Search for the cell housing the specified text and yield its (x, y) center coordinate. 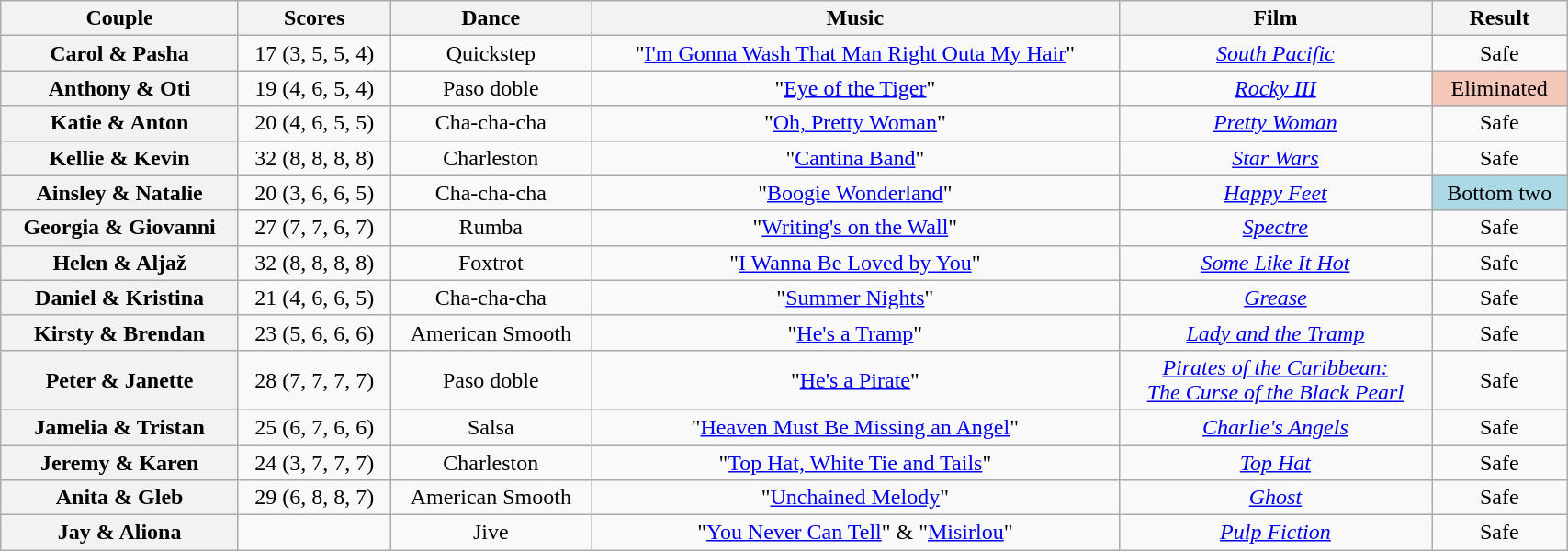
19 (4, 6, 5, 4) (314, 88)
Rumba (491, 228)
Salsa (491, 427)
"Unchained Melody" (855, 498)
Music (855, 18)
"Top Hat, White Tie and Tails" (855, 462)
"Oh, Pretty Woman" (855, 123)
"He's a Pirate" (855, 380)
23 (5, 6, 6, 6) (314, 332)
Ainsley & Natalie (119, 193)
Rocky III (1275, 88)
Lady and the Tramp (1275, 332)
20 (4, 6, 5, 5) (314, 123)
Top Hat (1275, 462)
27 (7, 7, 6, 7) (314, 228)
Kellie & Kevin (119, 158)
"I'm Gonna Wash That Man Right Outa My Hair" (855, 53)
"Eye of the Tiger" (855, 88)
25 (6, 7, 6, 6) (314, 427)
"Heaven Must Be Missing an Angel" (855, 427)
Anthony & Oti (119, 88)
Jive (491, 533)
20 (3, 6, 6, 5) (314, 193)
Some Like It Hot (1275, 263)
Grease (1275, 298)
Star Wars (1275, 158)
"You Never Can Tell" & "Misirlou" (855, 533)
Dance (491, 18)
South Pacific (1275, 53)
29 (6, 8, 8, 7) (314, 498)
Jamelia & Tristan (119, 427)
Scores (314, 18)
"Writing's on the Wall" (855, 228)
Katie & Anton (119, 123)
Peter & Janette (119, 380)
Happy Feet (1275, 193)
Ghost (1275, 498)
Kirsty & Brendan (119, 332)
"Cantina Band" (855, 158)
Carol & Pasha (119, 53)
Foxtrot (491, 263)
Anita & Gleb (119, 498)
Spectre (1275, 228)
Georgia & Giovanni (119, 228)
"Boogie Wonderland" (855, 193)
Jeremy & Karen (119, 462)
Film (1275, 18)
Pretty Woman (1275, 123)
Charlie's Angels (1275, 427)
Result (1499, 18)
"I Wanna Be Loved by You" (855, 263)
Helen & Aljaž (119, 263)
Quickstep (491, 53)
Couple (119, 18)
21 (4, 6, 6, 5) (314, 298)
"Summer Nights" (855, 298)
28 (7, 7, 7, 7) (314, 380)
Pulp Fiction (1275, 533)
17 (3, 5, 5, 4) (314, 53)
Pirates of the Caribbean:The Curse of the Black Pearl (1275, 380)
Bottom two (1499, 193)
24 (3, 7, 7, 7) (314, 462)
Daniel & Kristina (119, 298)
Jay & Aliona (119, 533)
Eliminated (1499, 88)
"He's a Tramp" (855, 332)
